Return the [x, y] coordinate for the center point of the cell that contains the specified text.  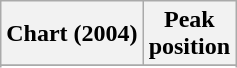
Chart (2004) [72, 34]
Peakposition [189, 34]
